Capture the cell that displays the provided text and extract its [x, y] central coordinate. 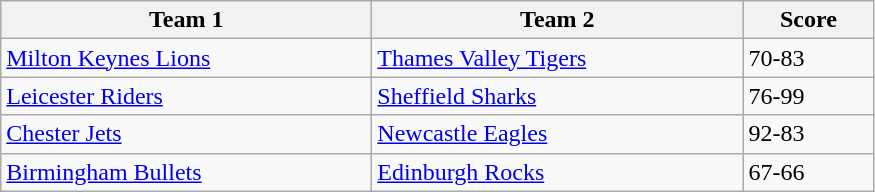
Birmingham Bullets [186, 172]
Milton Keynes Lions [186, 58]
70-83 [808, 58]
Thames Valley Tigers [558, 58]
76-99 [808, 96]
Leicester Riders [186, 96]
Team 1 [186, 20]
Sheffield Sharks [558, 96]
Score [808, 20]
Edinburgh Rocks [558, 172]
67-66 [808, 172]
Team 2 [558, 20]
Newcastle Eagles [558, 134]
92-83 [808, 134]
Chester Jets [186, 134]
